Find where the given text appears and provide that cell's center as [x, y] coordinate. 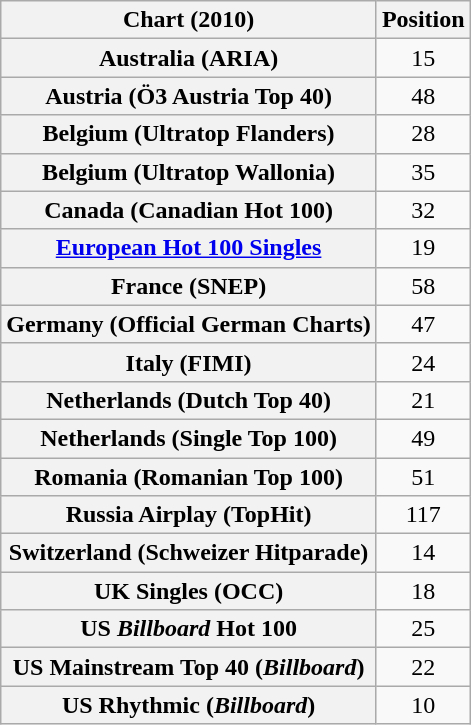
Position [423, 20]
Belgium (Ultratop Wallonia) [189, 172]
Belgium (Ultratop Flanders) [189, 134]
117 [423, 515]
Australia (ARIA) [189, 58]
14 [423, 553]
22 [423, 667]
18 [423, 591]
France (SNEP) [189, 286]
Germany (Official German Charts) [189, 324]
24 [423, 362]
Chart (2010) [189, 20]
US Rhythmic (Billboard) [189, 705]
Netherlands (Dutch Top 40) [189, 400]
10 [423, 705]
Austria (Ö3 Austria Top 40) [189, 96]
US Mainstream Top 40 (Billboard) [189, 667]
32 [423, 210]
Russia Airplay (TopHit) [189, 515]
UK Singles (OCC) [189, 591]
European Hot 100 Singles [189, 248]
US Billboard Hot 100 [189, 629]
19 [423, 248]
Switzerland (Schweizer Hitparade) [189, 553]
47 [423, 324]
Netherlands (Single Top 100) [189, 438]
Canada (Canadian Hot 100) [189, 210]
48 [423, 96]
Italy (FIMI) [189, 362]
51 [423, 477]
58 [423, 286]
28 [423, 134]
Romania (Romanian Top 100) [189, 477]
15 [423, 58]
35 [423, 172]
21 [423, 400]
25 [423, 629]
49 [423, 438]
